Output the [x, y] coordinate of the center of the cell containing the given text.  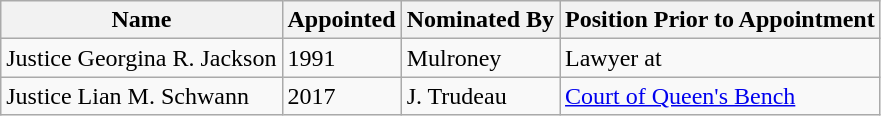
J. Trudeau [480, 96]
1991 [342, 58]
Position Prior to Appointment [720, 20]
Appointed [342, 20]
2017 [342, 96]
Justice Georgina R. Jackson [142, 58]
Justice Lian M. Schwann [142, 96]
Mulroney [480, 58]
Nominated By [480, 20]
Court of Queen's Bench [720, 96]
Name [142, 20]
Lawyer at [720, 58]
